Extract the [x, y] coordinate from the center of the cell holding the provided text.  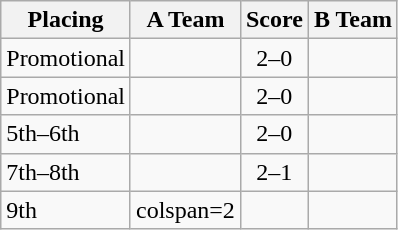
colspan=2 [185, 210]
B Team [352, 20]
Placing [66, 20]
5th–6th [66, 134]
9th [66, 210]
Score [274, 20]
7th–8th [66, 172]
2–1 [274, 172]
A Team [185, 20]
